Pinpoint the cell where the given text exists, returning its (X, Y) midpoint coordinate. 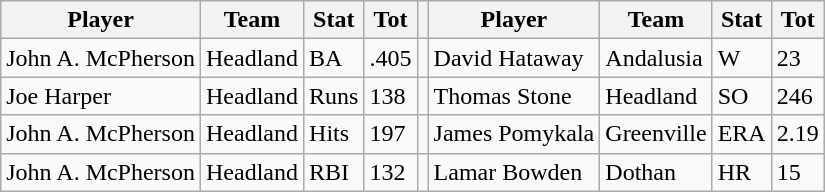
HR (742, 172)
David Hataway (514, 58)
197 (390, 134)
ERA (742, 134)
132 (390, 172)
Greenville (656, 134)
.405 (390, 58)
RBI (334, 172)
Dothan (656, 172)
Andalusia (656, 58)
W (742, 58)
James Pomykala (514, 134)
23 (798, 58)
2.19 (798, 134)
Runs (334, 96)
246 (798, 96)
Thomas Stone (514, 96)
BA (334, 58)
SO (742, 96)
15 (798, 172)
Hits (334, 134)
Joe Harper (101, 96)
Lamar Bowden (514, 172)
138 (390, 96)
